Pinpoint the cell where the given text exists, returning its (x, y) midpoint coordinate. 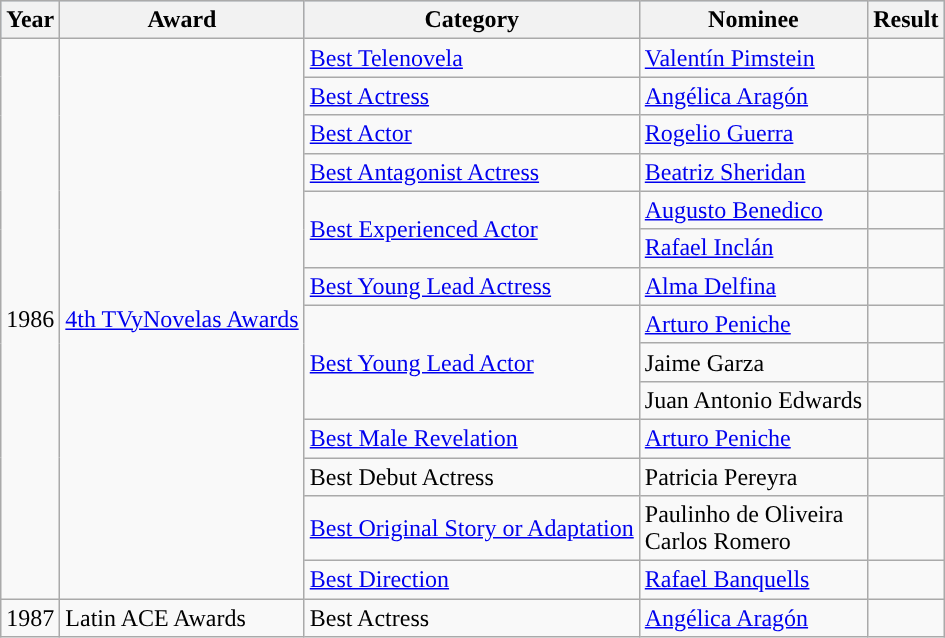
Alma Delfina (753, 286)
Best Direction (472, 580)
Best Telenovela (472, 58)
Latin ACE Awards (182, 618)
Rogelio Guerra (753, 134)
Result (906, 20)
1987 (30, 618)
Best Experienced Actor (472, 229)
Year (30, 20)
Award (182, 20)
1986 (30, 319)
Best Young Lead Actress (472, 286)
Jaime Garza (753, 362)
4th TVyNovelas Awards (182, 319)
Best Young Lead Actor (472, 362)
Rafael Banquells (753, 580)
Paulinho de Oliveira Carlos Romero (753, 528)
Beatriz Sheridan (753, 172)
Best Debut Actress (472, 477)
Rafael Inclán (753, 248)
Nominee (753, 20)
Category (472, 20)
Patricia Pereyra (753, 477)
Juan Antonio Edwards (753, 400)
Augusto Benedico (753, 210)
Valentín Pimstein (753, 58)
Best Male Revelation (472, 438)
Best Actor (472, 134)
Best Original Story or Adaptation (472, 528)
Best Antagonist Actress (472, 172)
